Identify which cell holds the provided text, then report its (X, Y) central coordinate. 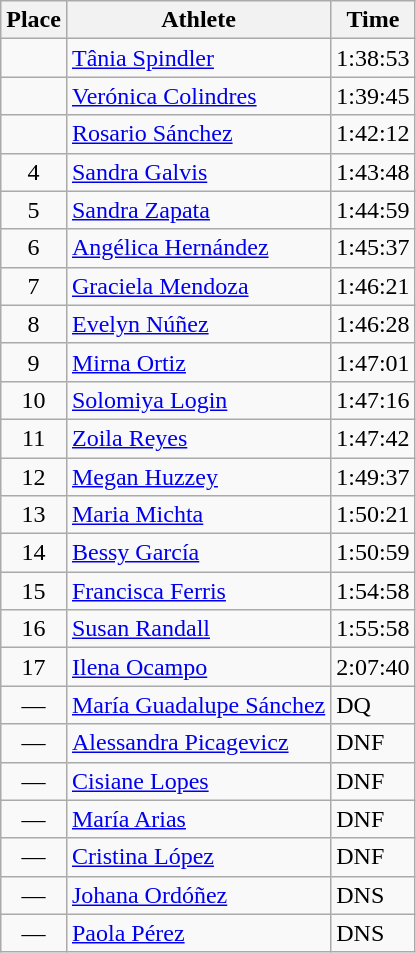
14 (34, 553)
1:43:48 (373, 172)
Maria Michta (198, 515)
9 (34, 362)
15 (34, 591)
1:47:01 (373, 362)
Verónica Colindres (198, 96)
1:49:37 (373, 477)
2:07:40 (373, 667)
6 (34, 248)
1:50:59 (373, 553)
1:39:45 (373, 96)
1:44:59 (373, 210)
Tânia Spindler (198, 58)
1:47:16 (373, 400)
1:45:37 (373, 248)
Susan Randall (198, 629)
Rosario Sánchez (198, 134)
1:46:28 (373, 324)
1:55:58 (373, 629)
Solomiya Login (198, 400)
17 (34, 667)
Megan Huzzey (198, 477)
5 (34, 210)
Sandra Zapata (198, 210)
7 (34, 286)
Johana Ordóñez (198, 895)
Evelyn Núñez (198, 324)
8 (34, 324)
Time (373, 20)
Sandra Galvis (198, 172)
13 (34, 515)
1:38:53 (373, 58)
1:54:58 (373, 591)
Cisiane Lopes (198, 781)
María Guadalupe Sánchez (198, 705)
Francisca Ferris (198, 591)
Ilena Ocampo (198, 667)
Zoila Reyes (198, 438)
Paola Pérez (198, 933)
DQ (373, 705)
Alessandra Picagevicz (198, 743)
1:47:42 (373, 438)
12 (34, 477)
1:42:12 (373, 134)
1:46:21 (373, 286)
16 (34, 629)
4 (34, 172)
1:50:21 (373, 515)
Angélica Hernández (198, 248)
10 (34, 400)
Mirna Ortiz (198, 362)
11 (34, 438)
Athlete (198, 20)
Cristina López (198, 857)
Bessy García (198, 553)
Graciela Mendoza (198, 286)
Place (34, 20)
María Arias (198, 819)
